Provide the [x, y] coordinate of the cell's center where the given text is located.  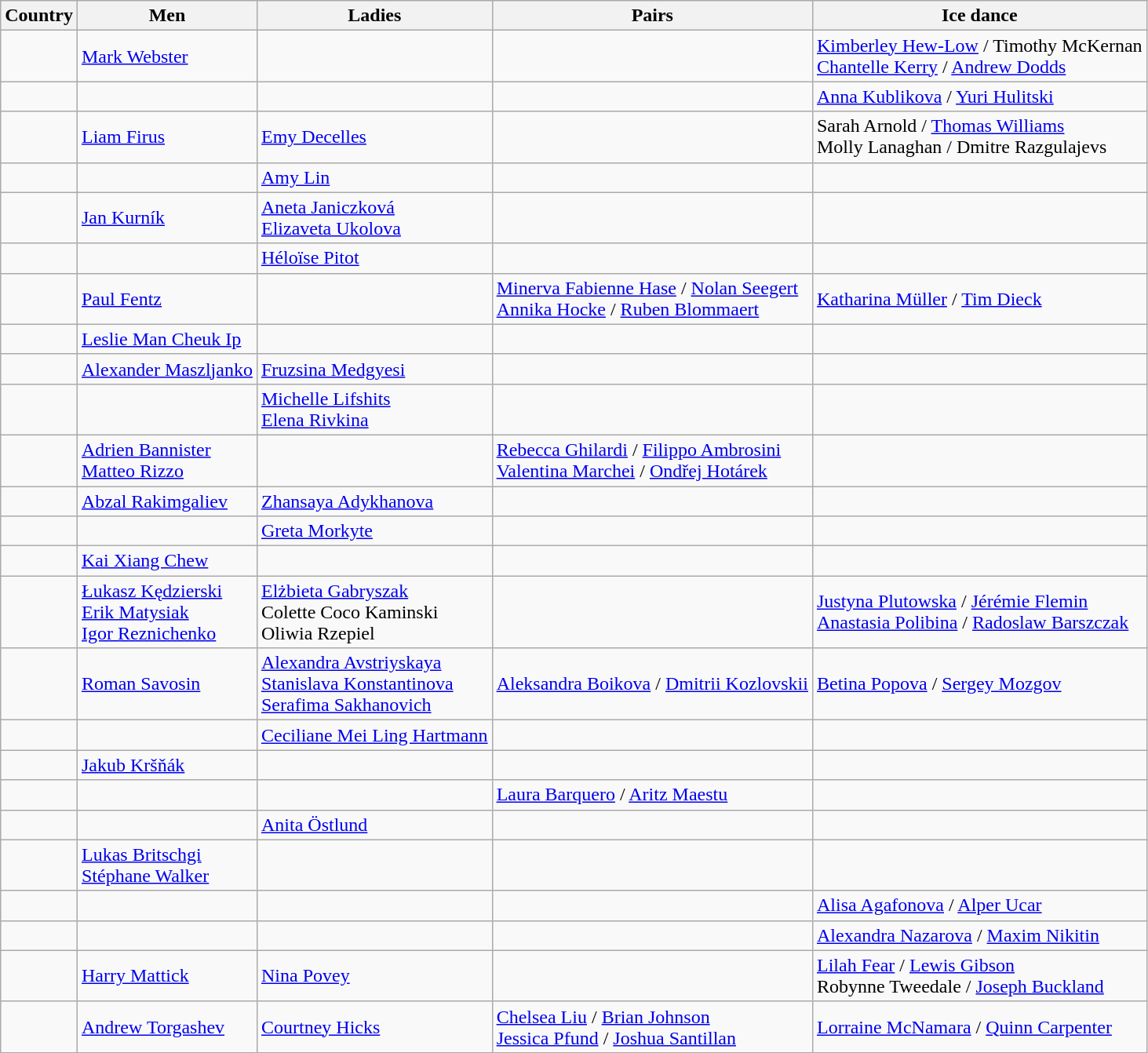
Leslie Man Cheuk Ip [166, 339]
Pairs [652, 16]
Kimberley Hew-Low / Timothy McKernan Chantelle Kerry / Andrew Dodds [979, 56]
Ladies [374, 16]
Jakub Kršňák [166, 765]
Ice dance [979, 16]
Zhansaya Adykhanova [374, 501]
Łukasz Kędzierski Erik Matysiak Igor Reznichenko [166, 612]
Alexander Maszljanko [166, 369]
Mark Webster [166, 56]
Chelsea Liu / Brian Johnson Jessica Pfund / Joshua Santillan [652, 1026]
Paul Fentz [166, 298]
Alisa Agafonova / Alper Ucar [979, 905]
Courtney Hicks [374, 1026]
Adrien Bannister Matteo Rizzo [166, 460]
Abzal Rakimgaliev [166, 501]
Anna Kublikova / Yuri Hulitski [979, 97]
Emy Decelles [374, 137]
Katharina Müller / Tim Dieck [979, 298]
Elżbieta Gabryszak Colette Coco Kaminski Oliwia Rzepiel [374, 612]
Andrew Torgashev [166, 1026]
Lorraine McNamara / Quinn Carpenter [979, 1026]
Alexandra Avstriyskaya Stanislava Konstantinova Serafima Sakhanovich [374, 684]
Harry Mattick [166, 976]
Lukas Britschgi Stéphane Walker [166, 865]
Anita Östlund [374, 825]
Alexandra Nazarova / Maxim Nikitin [979, 935]
Laura Barquero / Aritz Maestu [652, 795]
Aneta Janiczková Elizaveta Ukolova [374, 218]
Aleksandra Boikova / Dmitrii Kozlovskii [652, 684]
Men [166, 16]
Roman Savosin [166, 684]
Country [39, 16]
Liam Firus [166, 137]
Nina Povey [374, 976]
Kai Xiang Chew [166, 561]
Fruzsina Medgyesi [374, 369]
Greta Morkyte [374, 531]
Amy Lin [374, 177]
Ceciliane Mei Ling Hartmann [374, 735]
Héloïse Pitot [374, 258]
Rebecca Ghilardi / Filippo Ambrosini Valentina Marchei / Ondřej Hotárek [652, 460]
Betina Popova / Sergey Mozgov [979, 684]
Justyna Plutowska / Jérémie Flemin Anastasia Polibina / Radoslaw Barszczak [979, 612]
Sarah Arnold / Thomas Williams Molly Lanaghan / Dmitre Razgulajevs [979, 137]
Michelle Lifshits Elena Rivkina [374, 410]
Lilah Fear / Lewis Gibson Robynne Tweedale / Joseph Buckland [979, 976]
Jan Kurník [166, 218]
Minerva Fabienne Hase / Nolan Seegert Annika Hocke / Ruben Blommaert [652, 298]
